Provide the (x, y) coordinate of the cell's center where the given text is located.  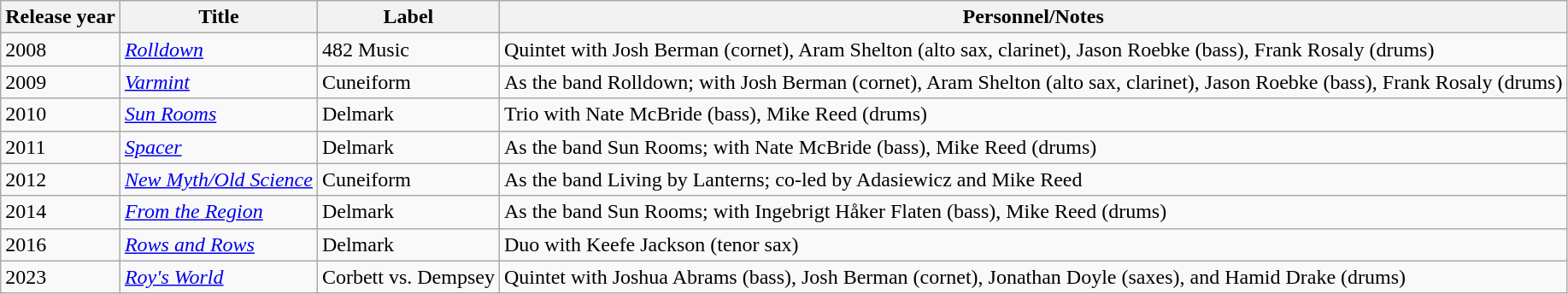
Rolldown (219, 50)
482 Music (408, 50)
Title (219, 17)
2011 (61, 147)
As the band Living by Lanterns; co-led by Adasiewicz and Mike Reed (1033, 179)
2012 (61, 179)
Quintet with Josh Berman (cornet), Aram Shelton (alto sax, clarinet), Jason Roebke (bass), Frank Rosaly (drums) (1033, 50)
Personnel/Notes (1033, 17)
Spacer (219, 147)
Quintet with Joshua Abrams (bass), Josh Berman (cornet), Jonathan Doyle (saxes), and Hamid Drake (drums) (1033, 277)
2023 (61, 277)
Roy's World (219, 277)
Trio with Nate McBride (bass), Mike Reed (drums) (1033, 115)
New Myth/Old Science (219, 179)
Release year (61, 17)
2014 (61, 212)
Corbett vs. Dempsey (408, 277)
2008 (61, 50)
As the band Rolldown; with Josh Berman (cornet), Aram Shelton (alto sax, clarinet), Jason Roebke (bass), Frank Rosaly (drums) (1033, 82)
From the Region (219, 212)
Rows and Rows (219, 244)
As the band Sun Rooms; with Nate McBride (bass), Mike Reed (drums) (1033, 147)
2009 (61, 82)
2010 (61, 115)
Sun Rooms (219, 115)
2016 (61, 244)
Duo with Keefe Jackson (tenor sax) (1033, 244)
Varmint (219, 82)
Label (408, 17)
As the band Sun Rooms; with Ingebrigt Håker Flaten (bass), Mike Reed (drums) (1033, 212)
